Determine the [X, Y] coordinate at the center of the cell enclosing the given text.  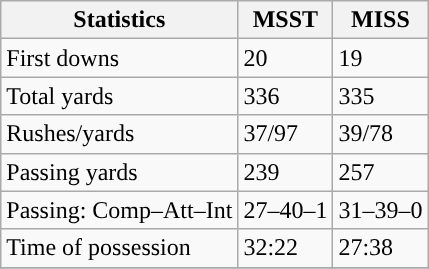
20 [286, 58]
335 [380, 96]
27:38 [380, 248]
257 [380, 172]
32:22 [286, 248]
239 [286, 172]
MISS [380, 20]
27–40–1 [286, 210]
39/78 [380, 134]
Total yards [120, 96]
Rushes/yards [120, 134]
31–39–0 [380, 210]
37/97 [286, 134]
336 [286, 96]
Passing: Comp–Att–Int [120, 210]
Time of possession [120, 248]
19 [380, 58]
Passing yards [120, 172]
First downs [120, 58]
Statistics [120, 20]
MSST [286, 20]
